Capture the cell that displays the provided text and extract its (x, y) central coordinate. 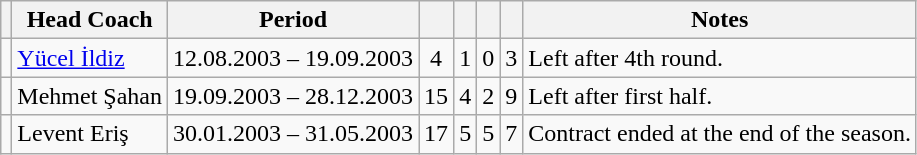
Left after first half. (720, 96)
3 (512, 58)
Yücel İldiz (90, 58)
1 (466, 58)
Period (294, 20)
7 (512, 134)
30.01.2003 – 31.05.2003 (294, 134)
Head Coach (90, 20)
2 (488, 96)
Contract ended at the end of the season. (720, 134)
17 (436, 134)
Levent Eriş (90, 134)
15 (436, 96)
Left after 4th round. (720, 58)
Notes (720, 20)
Mehmet Şahan (90, 96)
19.09.2003 – 28.12.2003 (294, 96)
12.08.2003 – 19.09.2003 (294, 58)
9 (512, 96)
0 (488, 58)
